Search for the cell housing the specified text and yield its [x, y] center coordinate. 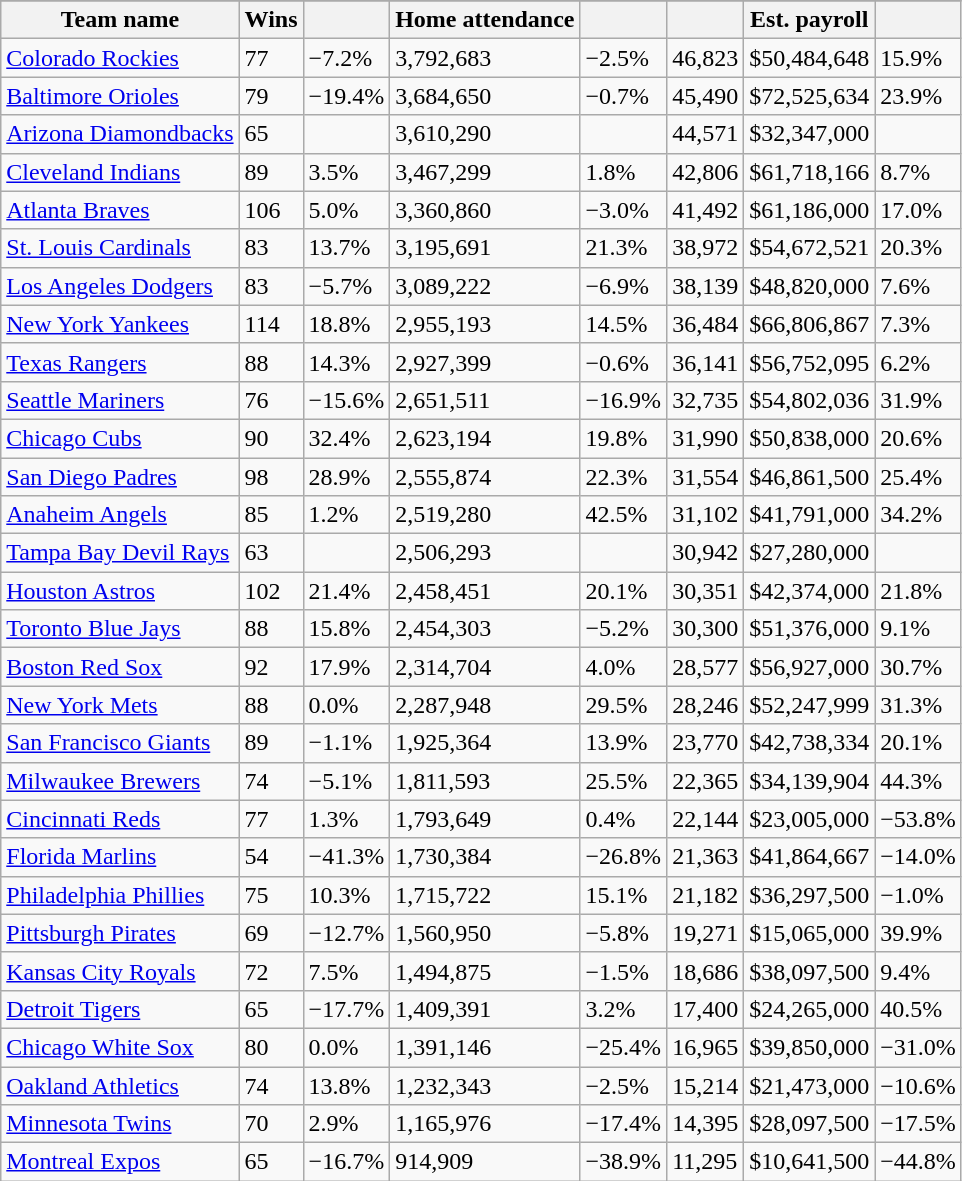
22,144 [706, 819]
106 [271, 210]
Atlanta Braves [120, 210]
21,363 [706, 857]
31.3% [918, 705]
3,467,299 [485, 172]
2,287,948 [485, 705]
Cincinnati Reds [120, 819]
$27,280,000 [810, 553]
114 [271, 324]
Arizona Diamondbacks [120, 134]
Milwaukee Brewers [120, 781]
80 [271, 1047]
21.3% [624, 248]
$41,791,000 [810, 515]
6.2% [918, 362]
44,571 [706, 134]
$10,641,500 [810, 1162]
1,925,364 [485, 743]
San Francisco Giants [120, 743]
38,972 [706, 248]
2,519,280 [485, 515]
42,806 [706, 172]
19,271 [706, 933]
90 [271, 438]
10.3% [346, 895]
0.4% [624, 819]
2,955,193 [485, 324]
−5.7% [346, 286]
Montreal Expos [120, 1162]
8.7% [918, 172]
Seattle Mariners [120, 400]
Los Angeles Dodgers [120, 286]
19.8% [624, 438]
−6.9% [624, 286]
Wins [271, 20]
1,560,950 [485, 933]
−53.8% [918, 819]
46,823 [706, 58]
21,182 [706, 895]
Baltimore Orioles [120, 96]
$72,525,634 [810, 96]
1.2% [346, 515]
$46,861,500 [810, 477]
$28,097,500 [810, 1124]
−16.7% [346, 1162]
14.5% [624, 324]
13.8% [346, 1085]
30,942 [706, 553]
Philadelphia Phillies [120, 895]
−0.7% [624, 96]
−44.8% [918, 1162]
Florida Marlins [120, 857]
39.9% [918, 933]
$42,374,000 [810, 591]
28,577 [706, 667]
$48,820,000 [810, 286]
38,139 [706, 286]
$15,065,000 [810, 933]
1,232,343 [485, 1085]
−5.1% [346, 781]
21.4% [346, 591]
3,195,691 [485, 248]
31,990 [706, 438]
−12.7% [346, 933]
1,730,384 [485, 857]
7.6% [918, 286]
7.5% [346, 971]
$61,186,000 [810, 210]
−5.8% [624, 933]
3.2% [624, 1009]
−25.4% [624, 1047]
23.9% [918, 96]
−10.6% [918, 1085]
−1.1% [346, 743]
15.1% [624, 895]
45,490 [706, 96]
30,351 [706, 591]
28.9% [346, 477]
3,792,683 [485, 58]
$36,297,500 [810, 895]
Houston Astros [120, 591]
34.2% [918, 515]
New York Yankees [120, 324]
−17.7% [346, 1009]
9.4% [918, 971]
Texas Rangers [120, 362]
2,458,451 [485, 591]
$50,484,648 [810, 58]
13.7% [346, 248]
3,089,222 [485, 286]
$42,738,334 [810, 743]
−41.3% [346, 857]
Team name [120, 20]
11,295 [706, 1162]
9.1% [918, 629]
22,365 [706, 781]
$21,473,000 [810, 1085]
−5.2% [624, 629]
17,400 [706, 1009]
−0.6% [624, 362]
13.9% [624, 743]
−7.2% [346, 58]
17.0% [918, 210]
Chicago Cubs [120, 438]
69 [271, 933]
St. Louis Cardinals [120, 248]
75 [271, 895]
−17.5% [918, 1124]
3,360,860 [485, 210]
2,314,704 [485, 667]
Colorado Rockies [120, 58]
25.4% [918, 477]
41,492 [706, 210]
−14.0% [918, 857]
Anaheim Angels [120, 515]
Pittsburgh Pirates [120, 933]
$38,097,500 [810, 971]
3,610,290 [485, 134]
$54,672,521 [810, 248]
15.9% [918, 58]
−16.9% [624, 400]
36,484 [706, 324]
1,409,391 [485, 1009]
1,165,976 [485, 1124]
36,141 [706, 362]
−38.9% [624, 1162]
2,927,399 [485, 362]
14.3% [346, 362]
$54,802,036 [810, 400]
Kansas City Royals [120, 971]
3,684,650 [485, 96]
Oakland Athletics [120, 1085]
$24,265,000 [810, 1009]
3.5% [346, 172]
Home attendance [485, 20]
2,506,293 [485, 553]
28,246 [706, 705]
18,686 [706, 971]
102 [271, 591]
70 [271, 1124]
1,391,146 [485, 1047]
−26.8% [624, 857]
18.8% [346, 324]
16,965 [706, 1047]
Toronto Blue Jays [120, 629]
30.7% [918, 667]
Cleveland Indians [120, 172]
1.8% [624, 172]
92 [271, 667]
76 [271, 400]
14,395 [706, 1124]
$39,850,000 [810, 1047]
$66,806,867 [810, 324]
31,554 [706, 477]
63 [271, 553]
$51,376,000 [810, 629]
$56,927,000 [810, 667]
$23,005,000 [810, 819]
72 [271, 971]
31,102 [706, 515]
Minnesota Twins [120, 1124]
2,555,874 [485, 477]
79 [271, 96]
23,770 [706, 743]
New York Mets [120, 705]
32,735 [706, 400]
2,454,303 [485, 629]
−3.0% [624, 210]
1.3% [346, 819]
5.0% [346, 210]
Detroit Tigers [120, 1009]
Chicago White Sox [120, 1047]
32.4% [346, 438]
22.3% [624, 477]
914,909 [485, 1162]
1,793,649 [485, 819]
25.5% [624, 781]
−15.6% [346, 400]
54 [271, 857]
$50,838,000 [810, 438]
−17.4% [624, 1124]
42.5% [624, 515]
17.9% [346, 667]
21.8% [918, 591]
1,811,593 [485, 781]
15.8% [346, 629]
2.9% [346, 1124]
4.0% [624, 667]
$56,752,095 [810, 362]
2,651,511 [485, 400]
$34,139,904 [810, 781]
−31.0% [918, 1047]
San Diego Padres [120, 477]
85 [271, 515]
−1.5% [624, 971]
Est. payroll [810, 20]
30,300 [706, 629]
20.3% [918, 248]
$41,864,667 [810, 857]
$61,718,166 [810, 172]
98 [271, 477]
7.3% [918, 324]
1,715,722 [485, 895]
40.5% [918, 1009]
15,214 [706, 1085]
$32,347,000 [810, 134]
−19.4% [346, 96]
Boston Red Sox [120, 667]
2,623,194 [485, 438]
$52,247,999 [810, 705]
−1.0% [918, 895]
29.5% [624, 705]
44.3% [918, 781]
1,494,875 [485, 971]
Tampa Bay Devil Rays [120, 553]
20.6% [918, 438]
31.9% [918, 400]
